Detect which cell encompasses the target text, then output its [X, Y] center coordinate. 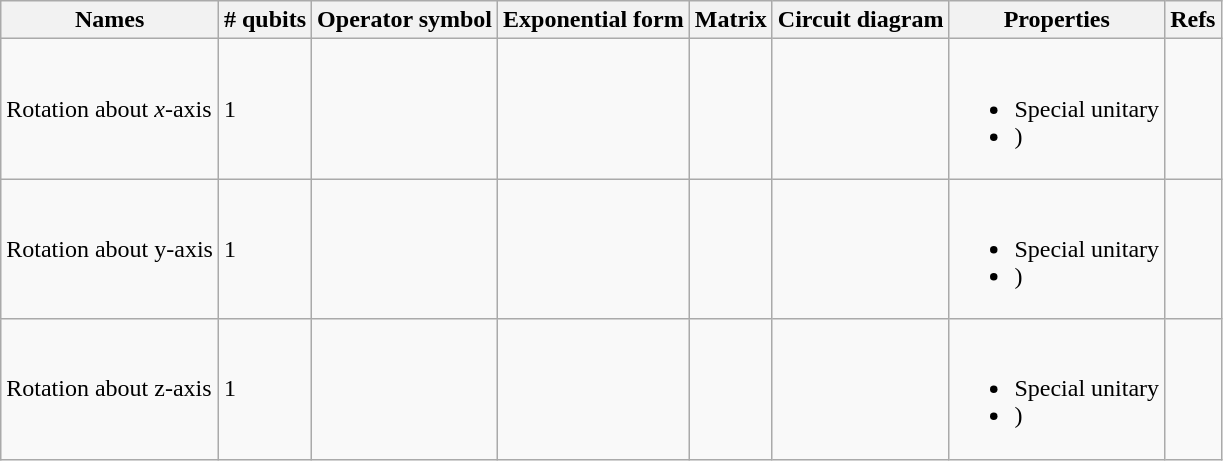
Rotation about x-axis [110, 109]
Exponential form [594, 20]
Operator symbol [405, 20]
Circuit diagram [860, 20]
Names [110, 20]
Rotation about y-axis [110, 249]
Refs [1193, 20]
Matrix [730, 20]
Properties [1057, 20]
# qubits [264, 20]
Rotation about z-axis [110, 389]
